Return the [X, Y] coordinate for the center point of the cell that contains the specified text.  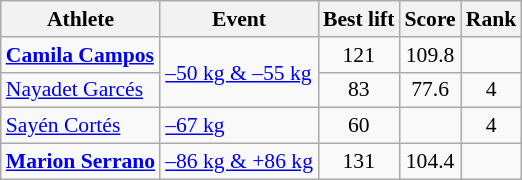
Marion Serrano [80, 162]
77.6 [430, 90]
109.8 [430, 55]
Athlete [80, 19]
104.4 [430, 162]
83 [358, 90]
Score [430, 19]
121 [358, 55]
Camila Campos [80, 55]
Rank [492, 19]
131 [358, 162]
–50 kg & –55 kg [239, 72]
60 [358, 126]
Best lift [358, 19]
Nayadet Garcés [80, 90]
Sayén Cortés [80, 126]
Event [239, 19]
–86 kg & +86 kg [239, 162]
–67 kg [239, 126]
